Detect which cell encompasses the target text, then output its (X, Y) center coordinate. 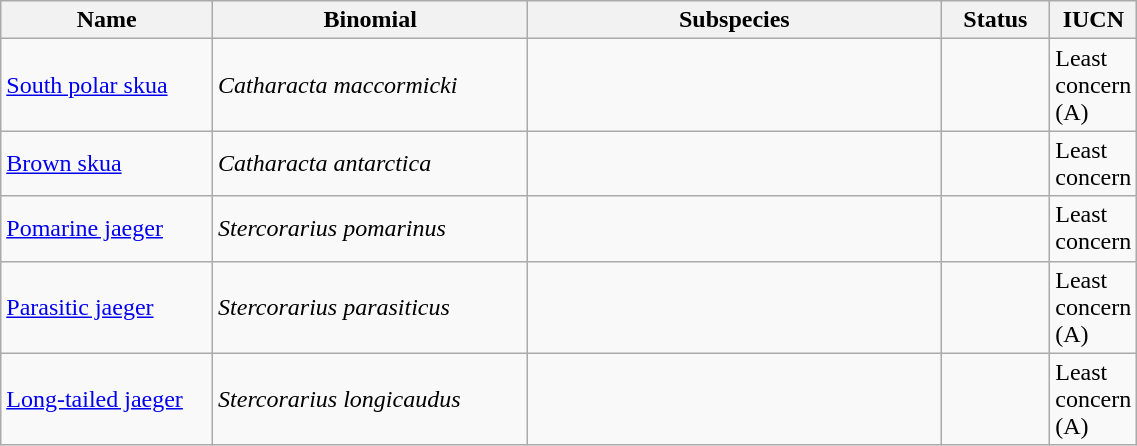
Stercorarius longicaudus (370, 399)
Catharacta antarctica (370, 164)
Long-tailed jaeger (107, 399)
Binomial (370, 20)
Parasitic jaeger (107, 307)
Status (996, 20)
IUCN (1094, 20)
South polar skua (107, 85)
Name (107, 20)
Subspecies (734, 20)
Stercorarius parasiticus (370, 307)
Pomarine jaeger (107, 228)
Brown skua (107, 164)
Catharacta maccormicki (370, 85)
Stercorarius pomarinus (370, 228)
